Capture the cell that displays the provided text and extract its [x, y] central coordinate. 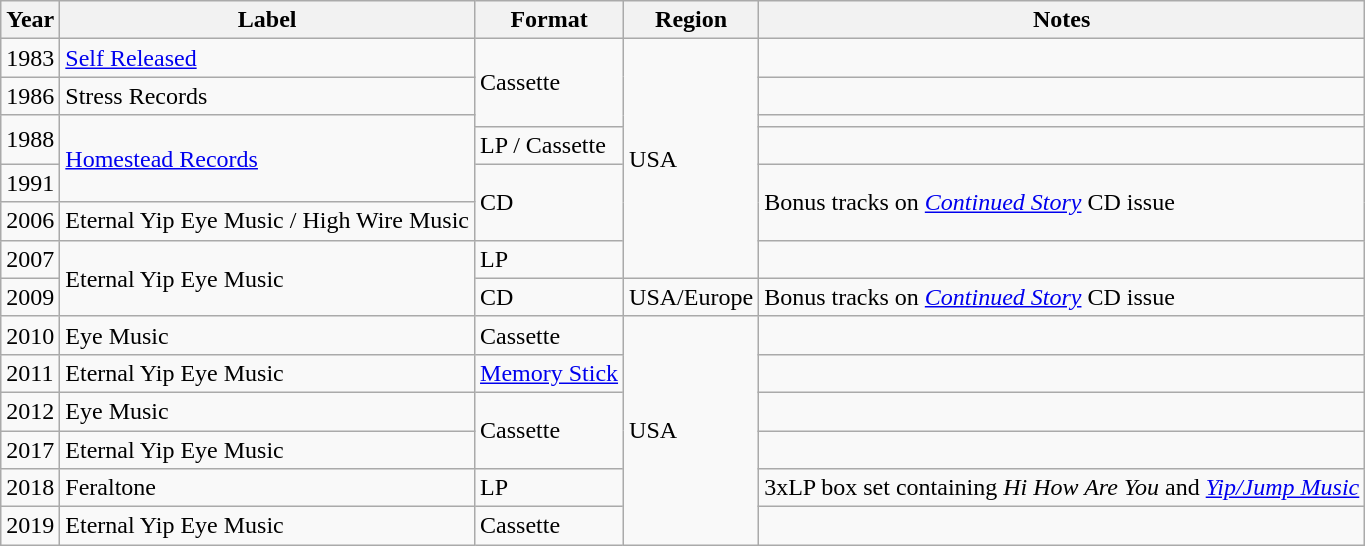
1991 [30, 183]
1986 [30, 96]
2017 [30, 449]
Notes [1062, 20]
2018 [30, 488]
2019 [30, 526]
Year [30, 20]
Format [550, 20]
2006 [30, 221]
Feraltone [268, 488]
Stress Records [268, 96]
LP / Cassette [550, 145]
Self Released [268, 58]
1988 [30, 140]
Homestead Records [268, 158]
1983 [30, 58]
2007 [30, 259]
Eternal Yip Eye Music / High Wire Music [268, 221]
USA/Europe [692, 297]
3xLP box set containing Hi How Are You and Yip/Jump Music [1062, 488]
2009 [30, 297]
Label [268, 20]
2011 [30, 373]
2012 [30, 411]
2010 [30, 335]
Memory Stick [550, 373]
Region [692, 20]
